Determine the [x, y] coordinate at the center of the cell enclosing the given text.  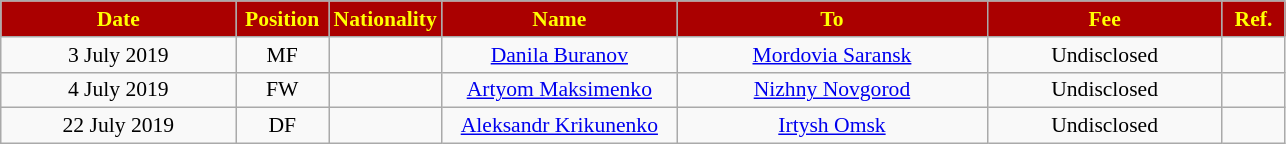
Date [118, 19]
Nizhny Novgorod [832, 90]
Nationality [384, 19]
To [832, 19]
MF [282, 55]
3 July 2019 [118, 55]
Irtysh Omsk [832, 126]
Mordovia Saransk [832, 55]
22 July 2019 [118, 126]
Position [282, 19]
Ref. [1254, 19]
4 July 2019 [118, 90]
FW [282, 90]
Danila Buranov [560, 55]
Fee [1104, 19]
Artyom Maksimenko [560, 90]
DF [282, 126]
Name [560, 19]
Aleksandr Krikunenko [560, 126]
